Locate the cell with the specified text and output its [X, Y] center coordinate. 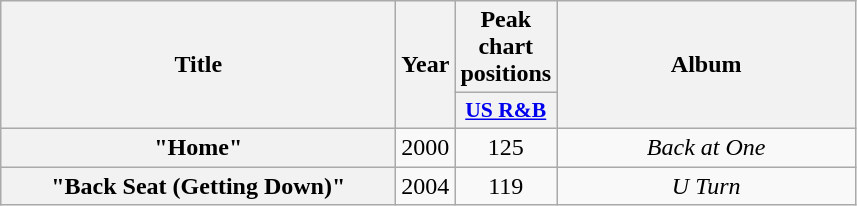
U Turn [706, 185]
Peak chart positions [506, 47]
125 [506, 147]
Back at One [706, 147]
119 [506, 185]
"Home" [198, 147]
2004 [426, 185]
Album [706, 65]
Title [198, 65]
"Back Seat (Getting Down)" [198, 185]
2000 [426, 147]
Year [426, 65]
US R&B [506, 111]
